Return the (x, y) coordinate for the center point of the cell that contains the specified text.  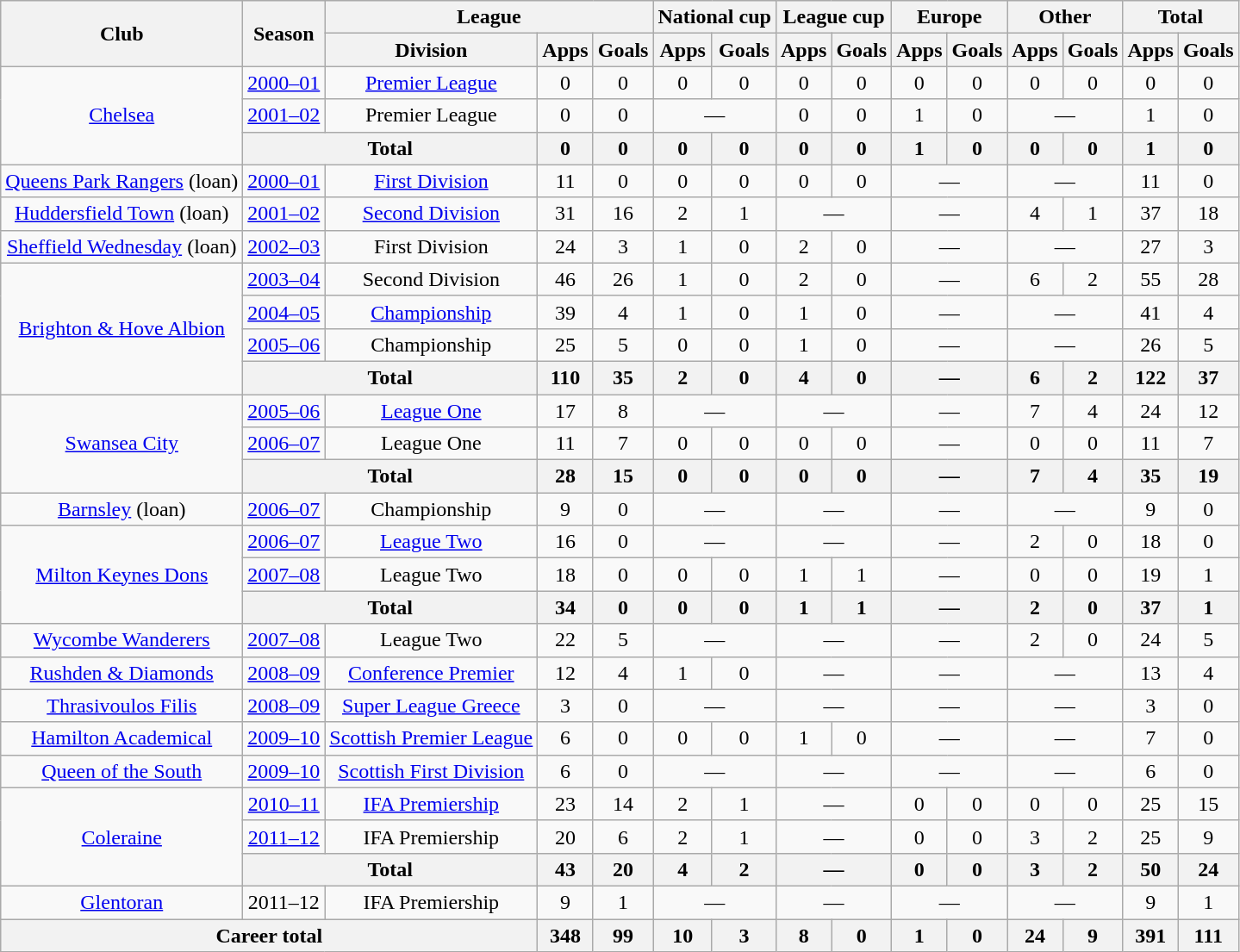
39 (565, 312)
41 (1150, 312)
League (489, 17)
Other (1065, 17)
Barnsley (loan) (122, 509)
Conference Premier (431, 673)
Milton Keynes Dons (122, 575)
Europe (950, 17)
111 (1208, 935)
99 (623, 935)
46 (565, 279)
Thrasivoulos Filis (122, 706)
Swansea City (122, 444)
348 (565, 935)
Queens Park Rangers (loan) (122, 181)
50 (1150, 869)
Huddersfield Town (loan) (122, 214)
Club (122, 34)
Hamilton Academical (122, 738)
Scottish First Division (431, 771)
17 (565, 411)
22 (565, 640)
Super League Greece (431, 706)
Division (431, 50)
Season (284, 34)
Queen of the South (122, 771)
13 (1150, 673)
Wycombe Wanderers (122, 640)
Sheffield Wednesday (loan) (122, 246)
2002–03 (284, 246)
Rushden & Diamonds (122, 673)
14 (623, 804)
Glentoran (122, 902)
2004–05 (284, 312)
31 (565, 214)
110 (565, 377)
2010–11 (284, 804)
122 (1150, 377)
23 (565, 804)
55 (1150, 279)
League cup (833, 17)
34 (565, 607)
Scottish Premier League (431, 738)
Brighton & Hove Albion (122, 328)
391 (1150, 935)
Coleraine (122, 837)
Chelsea (122, 115)
National cup (714, 17)
Career total (269, 935)
10 (682, 935)
27 (1150, 246)
2003–04 (284, 279)
43 (565, 869)
